Detect which cell encompasses the target text, then output its (X, Y) center coordinate. 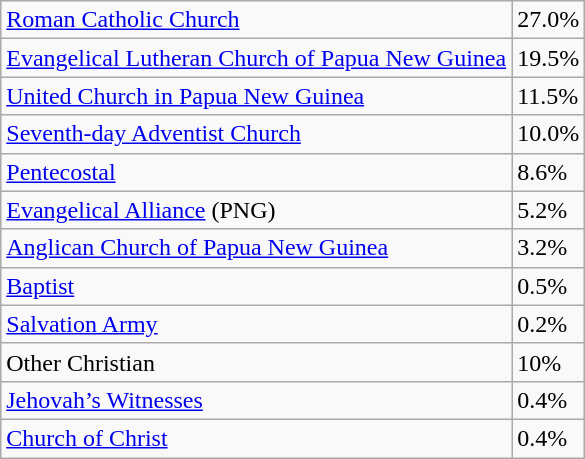
3.2% (548, 248)
19.5% (548, 58)
Jehovah’s Witnesses (256, 400)
Pentecostal (256, 172)
Other Christian (256, 362)
0.2% (548, 324)
27.0% (548, 20)
United Church in Papua New Guinea (256, 96)
0.5% (548, 286)
5.2% (548, 210)
10.0% (548, 134)
Seventh-day Adventist Church (256, 134)
Church of Christ (256, 438)
Roman Catholic Church (256, 20)
Evangelical Alliance (PNG) (256, 210)
Anglican Church of Papua New Guinea (256, 248)
Salvation Army (256, 324)
Baptist (256, 286)
11.5% (548, 96)
Evangelical Lutheran Church of Papua New Guinea (256, 58)
10% (548, 362)
8.6% (548, 172)
